From the cell containing the given text, extract its center point as [X, Y] coordinate. 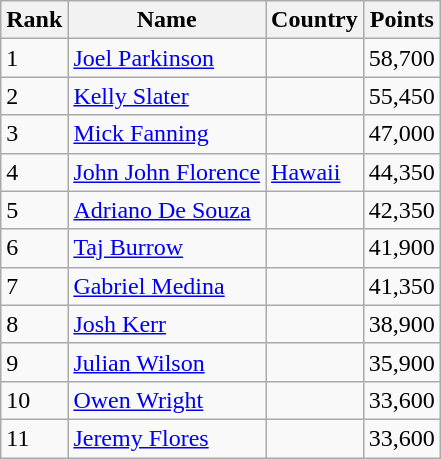
5 [34, 210]
41,350 [402, 286]
4 [34, 172]
6 [34, 248]
58,700 [402, 58]
Joel Parkinson [167, 58]
9 [34, 362]
Jeremy Flores [167, 438]
38,900 [402, 324]
John John Florence [167, 172]
42,350 [402, 210]
2 [34, 96]
Mick Fanning [167, 134]
8 [34, 324]
47,000 [402, 134]
Gabriel Medina [167, 286]
Julian Wilson [167, 362]
Owen Wright [167, 400]
Name [167, 20]
7 [34, 286]
Josh Kerr [167, 324]
44,350 [402, 172]
Rank [34, 20]
11 [34, 438]
Adriano De Souza [167, 210]
10 [34, 400]
1 [34, 58]
Taj Burrow [167, 248]
3 [34, 134]
Country [315, 20]
Hawaii [315, 172]
Kelly Slater [167, 96]
41,900 [402, 248]
35,900 [402, 362]
Points [402, 20]
55,450 [402, 96]
